Provide the (x, y) coordinate of the cell's center where the given text is located.  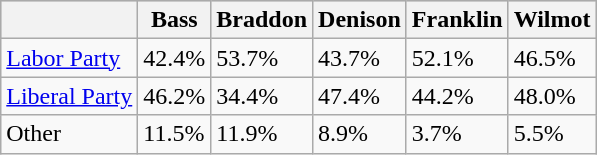
47.4% (360, 96)
Bass (174, 20)
34.4% (262, 96)
Franklin (457, 20)
11.5% (174, 134)
44.2% (457, 96)
Labor Party (70, 58)
48.0% (552, 96)
46.5% (552, 58)
Other (70, 134)
11.9% (262, 134)
Braddon (262, 20)
5.5% (552, 134)
Liberal Party (70, 96)
Denison (360, 20)
42.4% (174, 58)
43.7% (360, 58)
46.2% (174, 96)
8.9% (360, 134)
53.7% (262, 58)
3.7% (457, 134)
52.1% (457, 58)
Wilmot (552, 20)
